Find where the given text appears and provide that cell's center as [x, y] coordinate. 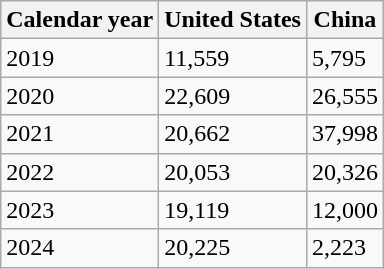
20,225 [233, 248]
20,326 [344, 172]
22,609 [233, 96]
5,795 [344, 58]
United States [233, 20]
11,559 [233, 58]
2019 [80, 58]
China [344, 20]
2,223 [344, 248]
37,998 [344, 134]
26,555 [344, 96]
20,662 [233, 134]
2022 [80, 172]
20,053 [233, 172]
12,000 [344, 210]
19,119 [233, 210]
2023 [80, 210]
2020 [80, 96]
2021 [80, 134]
2024 [80, 248]
Calendar year [80, 20]
